Search for the cell housing the specified text and yield its (x, y) center coordinate. 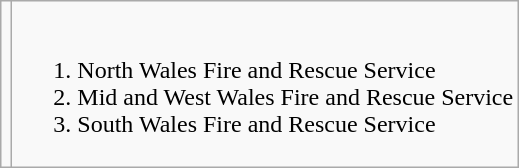
North Wales Fire and Rescue ServiceMid and West Wales Fire and Rescue ServiceSouth Wales Fire and Rescue Service (266, 84)
